Extract the [x, y] coordinate from the center of the cell holding the provided text.  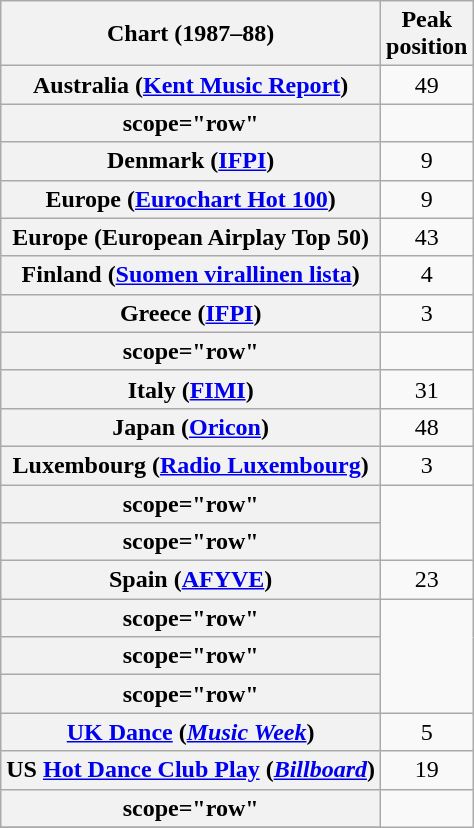
Luxembourg (Radio Luxembourg) [191, 465]
19 [427, 770]
Finland (Suomen virallinen lista) [191, 275]
43 [427, 237]
Greece (IFPI) [191, 313]
US Hot Dance Club Play (Billboard) [191, 770]
Italy (FIMI) [191, 389]
49 [427, 85]
31 [427, 389]
48 [427, 427]
Denmark (IFPI) [191, 161]
5 [427, 732]
Chart (1987–88) [191, 34]
4 [427, 275]
Peakposition [427, 34]
UK Dance (Music Week) [191, 732]
Australia (Kent Music Report) [191, 85]
Spain (AFYVE) [191, 580]
Europe (European Airplay Top 50) [191, 237]
Japan (Oricon) [191, 427]
Europe (Eurochart Hot 100) [191, 199]
23 [427, 580]
